Extract the (x, y) coordinate from the center of the cell holding the provided text.  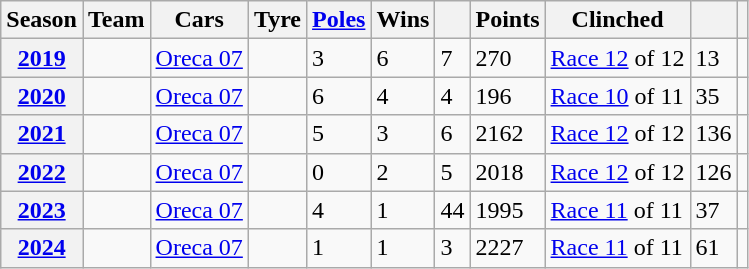
2023 (42, 210)
0 (339, 172)
7 (452, 58)
2024 (42, 248)
Race 10 of 11 (618, 96)
126 (714, 172)
2021 (42, 134)
Tyre (277, 20)
2020 (42, 96)
Points (508, 20)
2022 (42, 172)
Wins (403, 20)
2019 (42, 58)
Cars (199, 20)
Team (116, 20)
61 (714, 248)
270 (508, 58)
136 (714, 134)
2162 (508, 134)
Poles (339, 20)
35 (714, 96)
196 (508, 96)
Season (42, 20)
2 (403, 172)
Clinched (618, 20)
2227 (508, 248)
13 (714, 58)
44 (452, 210)
1995 (508, 210)
37 (714, 210)
2018 (508, 172)
